Scan for the cell matching the given text and deliver its [x, y] coordinate at center. 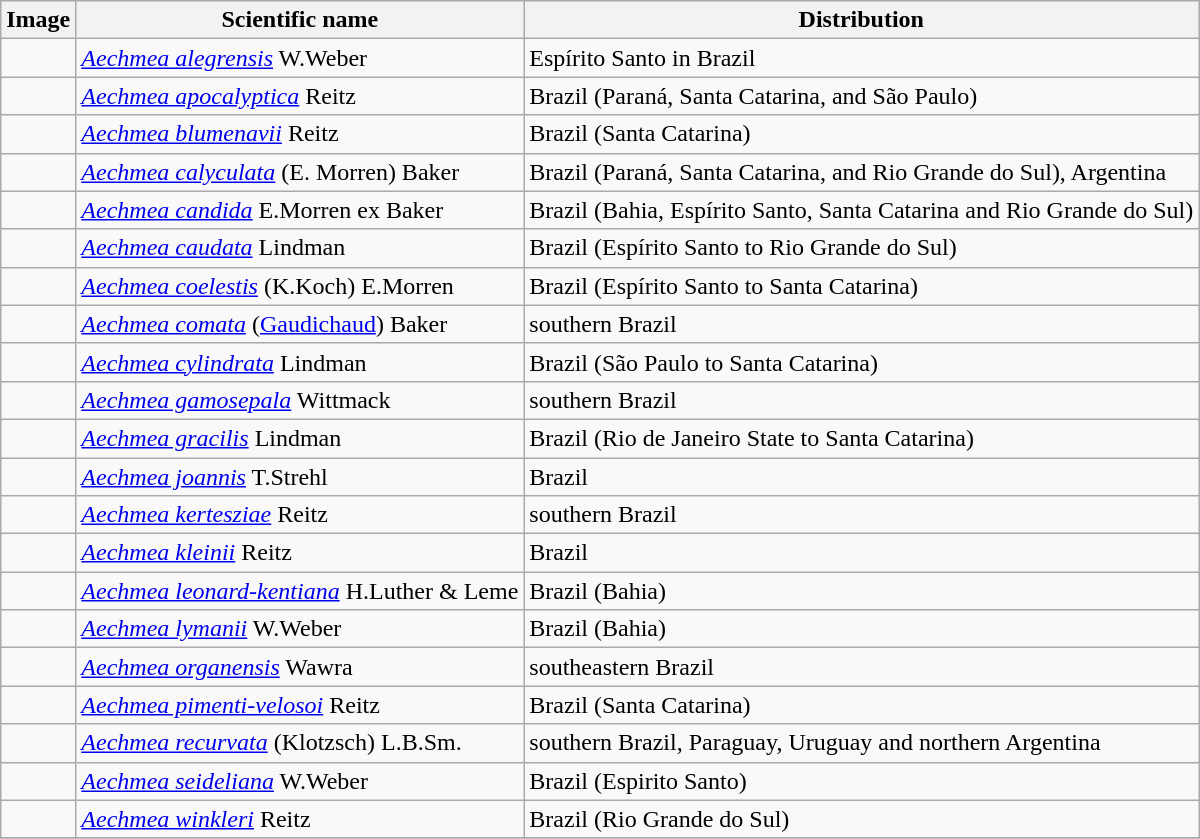
Aechmea seideliana W.Weber [300, 781]
Brazil (Paraná, Santa Catarina, and São Paulo) [862, 96]
Aechmea kleinii Reitz [300, 553]
Aechmea gamosepala Wittmack [300, 400]
Espírito Santo in Brazil [862, 58]
Aechmea gracilis Lindman [300, 438]
Aechmea winkleri Reitz [300, 819]
Aechmea leonard-kentiana H.Luther & Leme [300, 591]
Aechmea recurvata (Klotzsch) L.B.Sm. [300, 743]
Brazil (Rio de Janeiro State to Santa Catarina) [862, 438]
Aechmea apocalyptica Reitz [300, 96]
southeastern Brazil [862, 667]
Aechmea alegrensis W.Weber [300, 58]
Brazil (Espirito Santo) [862, 781]
Aechmea blumenavii Reitz [300, 134]
southern Brazil, Paraguay, Uruguay and northern Argentina [862, 743]
Brazil (Espírito Santo to Rio Grande do Sul) [862, 248]
Aechmea lymanii W.Weber [300, 629]
Brazil (Paraná, Santa Catarina, and Rio Grande do Sul), Argentina [862, 172]
Image [38, 20]
Brazil (Bahia, Espírito Santo, Santa Catarina and Rio Grande do Sul) [862, 210]
Aechmea coelestis (K.Koch) E.Morren [300, 286]
Brazil (Espírito Santo to Santa Catarina) [862, 286]
Aechmea kertesziae Reitz [300, 515]
Scientific name [300, 20]
Aechmea comata (Gaudichaud) Baker [300, 324]
Brazil (Rio Grande do Sul) [862, 819]
Aechmea candida E.Morren ex Baker [300, 210]
Aechmea pimenti-velosoi Reitz [300, 705]
Brazil (São Paulo to Santa Catarina) [862, 362]
Aechmea caudata Lindman [300, 248]
Aechmea joannis T.Strehl [300, 477]
Aechmea calyculata (E. Morren) Baker [300, 172]
Aechmea cylindrata Lindman [300, 362]
Aechmea organensis Wawra [300, 667]
Distribution [862, 20]
